Pinpoint the cell where the given text exists, returning its (x, y) midpoint coordinate. 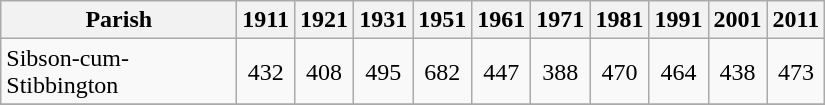
447 (502, 72)
Parish (119, 20)
1921 (324, 20)
682 (442, 72)
470 (620, 72)
495 (384, 72)
388 (560, 72)
2011 (796, 20)
1911 (266, 20)
464 (678, 72)
1991 (678, 20)
1971 (560, 20)
432 (266, 72)
2001 (738, 20)
408 (324, 72)
1951 (442, 20)
1981 (620, 20)
1931 (384, 20)
473 (796, 72)
438 (738, 72)
Sibson-cum-Stibbington (119, 72)
1961 (502, 20)
